From the cell containing the given text, extract its center point as (X, Y) coordinate. 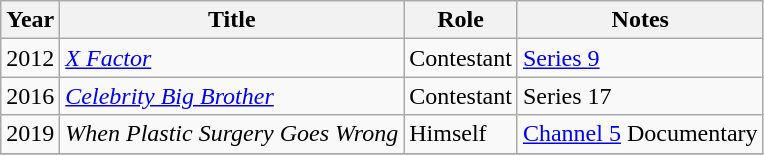
When Plastic Surgery Goes Wrong (232, 134)
Notes (640, 20)
Himself (461, 134)
2019 (30, 134)
Celebrity Big Brother (232, 96)
Series 17 (640, 96)
Role (461, 20)
X Factor (232, 58)
2012 (30, 58)
Channel 5 Documentary (640, 134)
Series 9 (640, 58)
Year (30, 20)
Title (232, 20)
2016 (30, 96)
